Find where the given text appears and provide that cell's center as [x, y] coordinate. 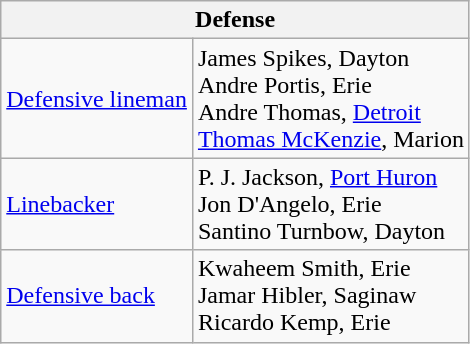
Defense [236, 20]
Kwaheem Smith, ErieJamar Hibler, SaginawRicardo Kemp, Erie [330, 296]
P. J. Jackson, Port HuronJon D'Angelo, ErieSantino Turnbow, Dayton [330, 204]
Defensive lineman [97, 98]
Linebacker [97, 204]
Defensive back [97, 296]
James Spikes, DaytonAndre Portis, ErieAndre Thomas, DetroitThomas McKenzie, Marion [330, 98]
